Scan for the cell matching the given text and deliver its (X, Y) coordinate at center. 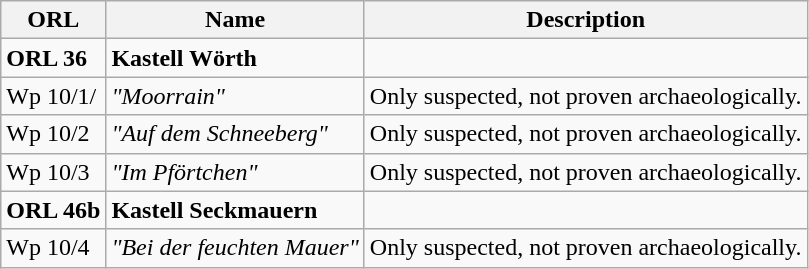
Kastell Seckmauern (235, 210)
ORL 46b (54, 210)
ORL (54, 20)
Wp 10/1/ (54, 96)
Name (235, 20)
Kastell Wörth (235, 58)
ORL 36 (54, 58)
"Im Pförtchen" (235, 172)
Description (586, 20)
Wp 10/2 (54, 134)
"Auf dem Schneeberg" (235, 134)
"Moorrain" (235, 96)
Wp 10/4 (54, 248)
Wp 10/3 (54, 172)
"Bei der feuchten Mauer" (235, 248)
